From the cell containing the given text, extract its center point as [x, y] coordinate. 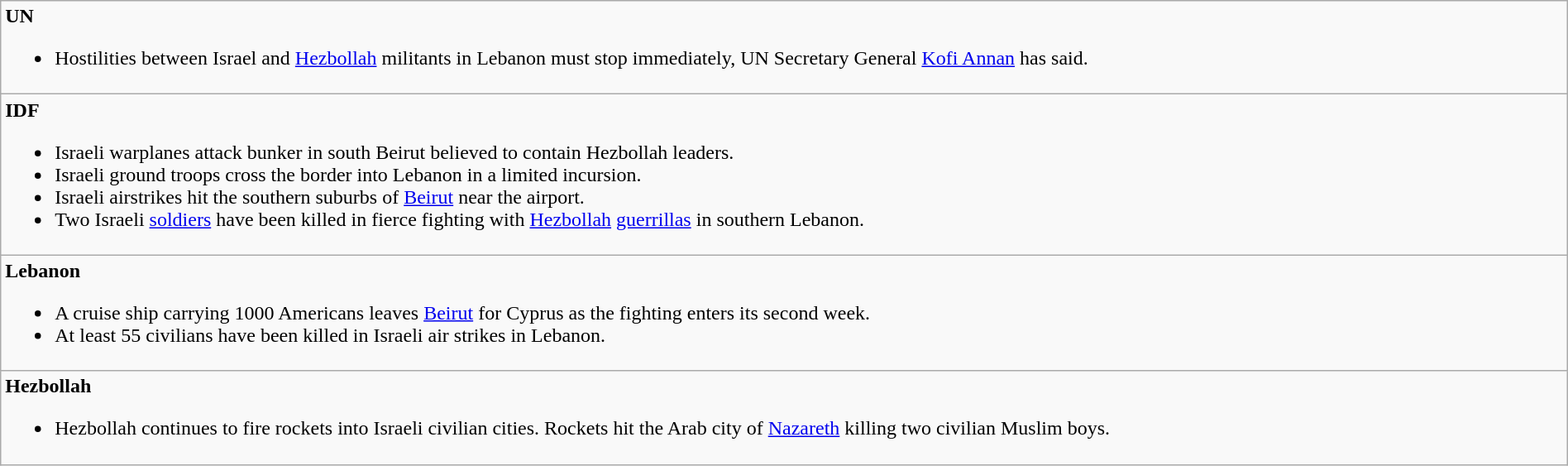
UNHostilities between Israel and Hezbollah militants in Lebanon must stop immediately, UN Secretary General Kofi Annan has said. [784, 48]
HezbollahHezbollah continues to fire rockets into Israeli civilian cities. Rockets hit the Arab city of Nazareth killing two civilian Muslim boys. [784, 417]
